Pinpoint the cell where the given text exists, returning its (X, Y) midpoint coordinate. 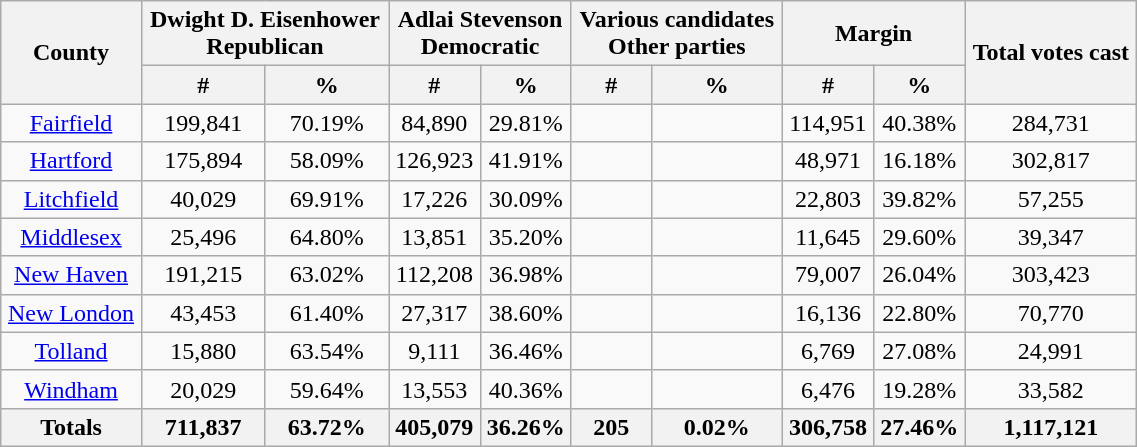
29.81% (526, 123)
205 (611, 427)
27,317 (434, 313)
63.72% (327, 427)
County (72, 52)
19.28% (920, 389)
New London (72, 313)
711,837 (203, 427)
63.02% (327, 275)
84,890 (434, 123)
64.80% (327, 237)
6,769 (828, 351)
11,645 (828, 237)
Windham (72, 389)
302,817 (1051, 161)
112,208 (434, 275)
48,971 (828, 161)
25,496 (203, 237)
Totals (72, 427)
20,029 (203, 389)
70,770 (1051, 313)
405,079 (434, 427)
175,894 (203, 161)
13,553 (434, 389)
36.98% (526, 275)
16.18% (920, 161)
1,117,121 (1051, 427)
36.46% (526, 351)
26.04% (920, 275)
15,880 (203, 351)
35.20% (526, 237)
Dwight D. EisenhowerRepublican (264, 34)
27.08% (920, 351)
70.19% (327, 123)
13,851 (434, 237)
284,731 (1051, 123)
126,923 (434, 161)
Adlai StevensonDemocratic (480, 34)
40.36% (526, 389)
199,841 (203, 123)
22,803 (828, 199)
59.64% (327, 389)
9,111 (434, 351)
58.09% (327, 161)
Fairfield (72, 123)
Litchfield (72, 199)
16,136 (828, 313)
33,582 (1051, 389)
114,951 (828, 123)
Hartford (72, 161)
38.60% (526, 313)
191,215 (203, 275)
43,453 (203, 313)
Middlesex (72, 237)
24,991 (1051, 351)
30.09% (526, 199)
303,423 (1051, 275)
69.91% (327, 199)
79,007 (828, 275)
61.40% (327, 313)
Tolland (72, 351)
39,347 (1051, 237)
0.02% (716, 427)
New Haven (72, 275)
63.54% (327, 351)
41.91% (526, 161)
27.46% (920, 427)
22.80% (920, 313)
40.38% (920, 123)
17,226 (434, 199)
57,255 (1051, 199)
Various candidatesOther parties (676, 34)
39.82% (920, 199)
Margin (874, 34)
36.26% (526, 427)
6,476 (828, 389)
29.60% (920, 237)
40,029 (203, 199)
306,758 (828, 427)
Total votes cast (1051, 52)
